From the cell containing the given text, extract its center point as [x, y] coordinate. 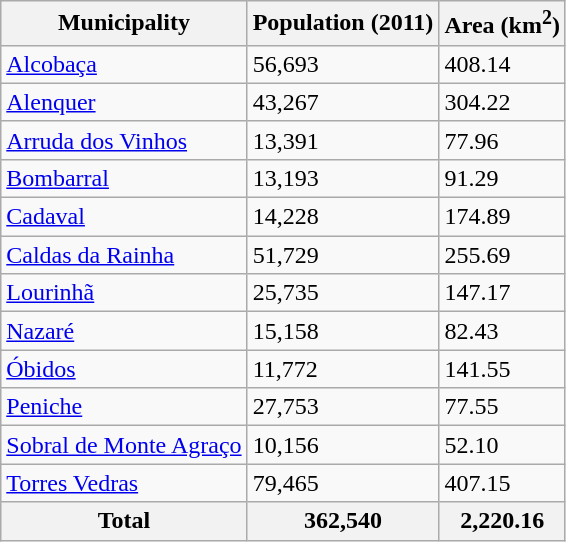
79,465 [343, 483]
Nazaré [124, 331]
Municipality [124, 24]
Area (km2) [502, 24]
Total [124, 521]
13,391 [343, 140]
Cadaval [124, 217]
77.55 [502, 407]
408.14 [502, 64]
Lourinhã [124, 293]
Torres Vedras [124, 483]
91.29 [502, 178]
52.10 [502, 445]
Peniche [124, 407]
43,267 [343, 102]
304.22 [502, 102]
Population (2011) [343, 24]
Óbidos [124, 369]
14,228 [343, 217]
10,156 [343, 445]
82.43 [502, 331]
Bombarral [124, 178]
2,220.16 [502, 521]
Alcobaça [124, 64]
51,729 [343, 255]
362,540 [343, 521]
13,193 [343, 178]
77.96 [502, 140]
Alenquer [124, 102]
Arruda dos Vinhos [124, 140]
174.89 [502, 217]
11,772 [343, 369]
Caldas da Rainha [124, 255]
Sobral de Monte Agraço [124, 445]
27,753 [343, 407]
407.15 [502, 483]
147.17 [502, 293]
255.69 [502, 255]
15,158 [343, 331]
56,693 [343, 64]
141.55 [502, 369]
25,735 [343, 293]
